Scan for the cell matching the given text and deliver its (X, Y) coordinate at center. 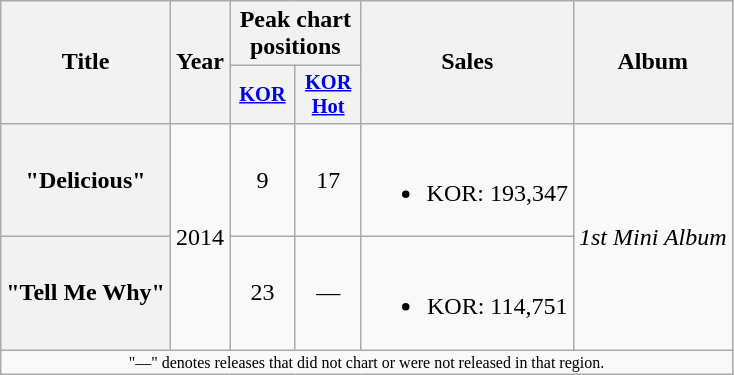
— (328, 294)
"—" denotes releases that did not chart or were not released in that region. (366, 362)
Sales (467, 62)
"Tell Me Why" (86, 294)
Title (86, 62)
1st Mini Album (652, 236)
Album (652, 62)
23 (263, 294)
"Delicious" (86, 180)
KOR: 114,751 (467, 294)
17 (328, 180)
Year (200, 62)
KOR: 193,347 (467, 180)
9 (263, 180)
2014 (200, 236)
Peak chartpositions (296, 34)
KORHot (328, 95)
KOR (263, 95)
